Search for the cell housing the specified text and yield its (x, y) center coordinate. 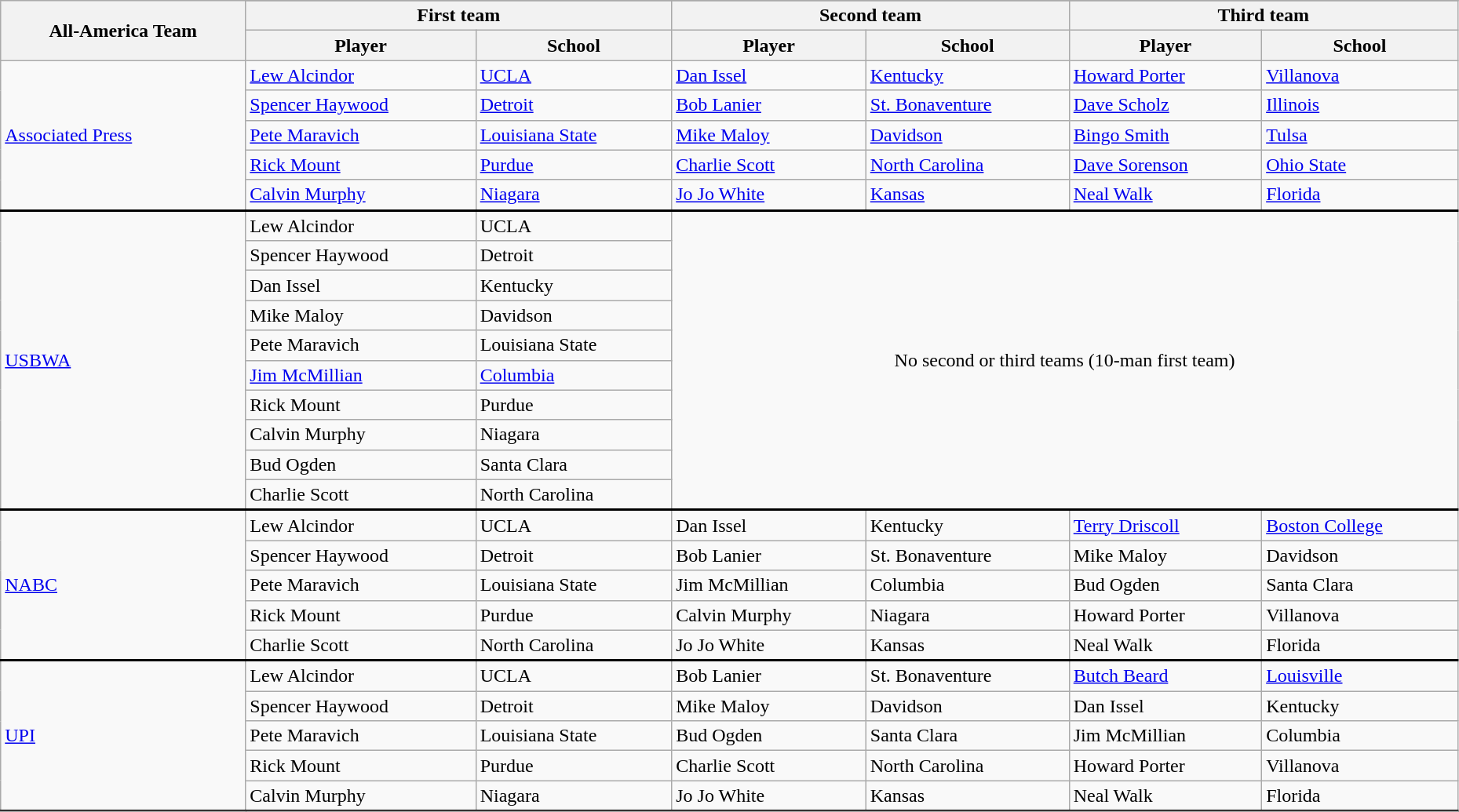
Boston College (1360, 526)
Dave Scholz (1165, 105)
No second or third teams (10-man first team) (1065, 360)
Third team (1264, 16)
Second team (870, 16)
All-America Team (123, 31)
Illinois (1360, 105)
USBWA (123, 360)
Dave Sorenson (1165, 165)
Ohio State (1360, 165)
Tulsa (1360, 135)
Louisville (1360, 676)
First team (458, 16)
UPI (123, 736)
Associated Press (123, 135)
Butch Beard (1165, 676)
Terry Driscoll (1165, 526)
NABC (123, 585)
Bingo Smith (1165, 135)
